Find where the given text appears and provide that cell's center as (X, Y) coordinate. 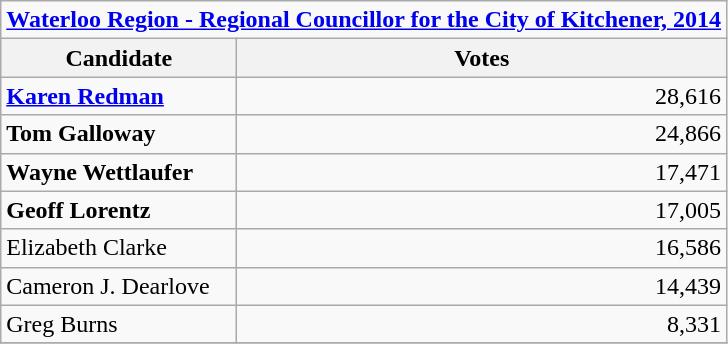
Candidate (119, 58)
Geoff Lorentz (119, 210)
Greg Burns (119, 324)
14,439 (482, 286)
8,331 (482, 324)
Karen Redman (119, 96)
16,586 (482, 248)
17,471 (482, 172)
Wayne Wettlaufer (119, 172)
17,005 (482, 210)
Votes (482, 58)
28,616 (482, 96)
Cameron J. Dearlove (119, 286)
Elizabeth Clarke (119, 248)
24,866 (482, 134)
Waterloo Region - Regional Councillor for the City of Kitchener, 2014 (364, 20)
Tom Galloway (119, 134)
